Return the (X, Y) coordinate for the center point of the cell that contains the specified text.  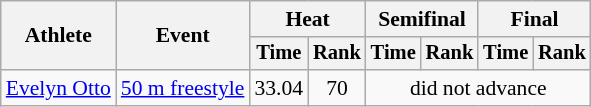
Heat (307, 19)
33.04 (278, 88)
Semifinal (422, 19)
70 (337, 88)
Final (534, 19)
Athlete (58, 36)
Evelyn Otto (58, 88)
Event (183, 36)
50 m freestyle (183, 88)
did not advance (478, 88)
